Determine the (X, Y) coordinate at the center of the cell enclosing the given text.  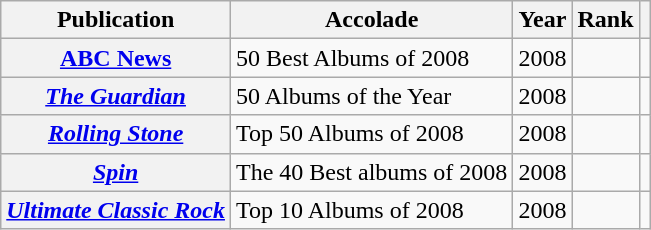
50 Best Albums of 2008 (371, 58)
50 Albums of the Year (371, 96)
Rolling Stone (116, 134)
Year (542, 20)
Accolade (371, 20)
ABC News (116, 58)
Ultimate Classic Rock (116, 210)
Publication (116, 20)
Rank (606, 20)
The 40 Best albums of 2008 (371, 172)
Top 50 Albums of 2008 (371, 134)
The Guardian (116, 96)
Spin (116, 172)
Top 10 Albums of 2008 (371, 210)
